For the text-containing cell, return its midpoint in [x, y] coordinate format. 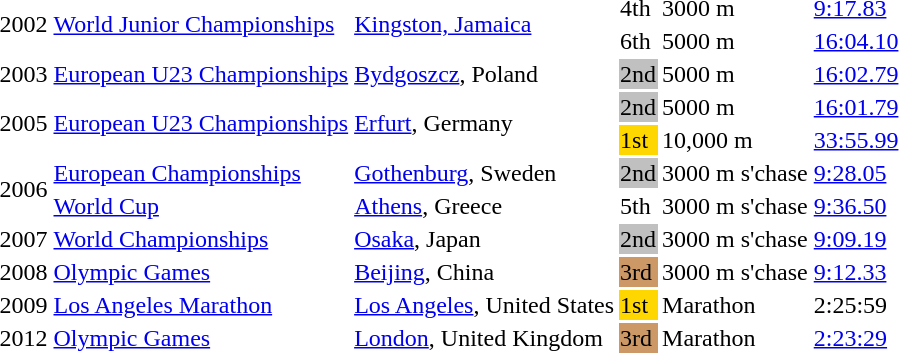
Beijing, China [484, 272]
Gothenburg, Sweden [484, 173]
European Championships [201, 173]
5th [638, 206]
6th [638, 41]
London, United Kingdom [484, 338]
Los Angeles, United States [484, 305]
World Championships [201, 239]
Los Angeles Marathon [201, 305]
Osaka, Japan [484, 239]
10,000 m [736, 140]
Athens, Greece [484, 206]
World Cup [201, 206]
Erfurt, Germany [484, 124]
Bydgoszcz, Poland [484, 74]
